Return [x, y] of the center of cell containing provided text 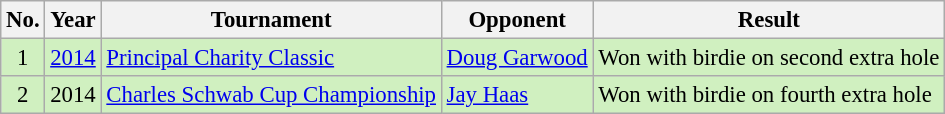
Jay Haas [517, 95]
No. [23, 20]
1 [23, 58]
Won with birdie on second extra hole [769, 58]
Doug Garwood [517, 58]
2 [23, 95]
Tournament [271, 20]
Principal Charity Classic [271, 58]
Opponent [517, 20]
Won with birdie on fourth extra hole [769, 95]
Year [73, 20]
Result [769, 20]
Charles Schwab Cup Championship [271, 95]
